Locate the cell with the specified text and output its [x, y] center coordinate. 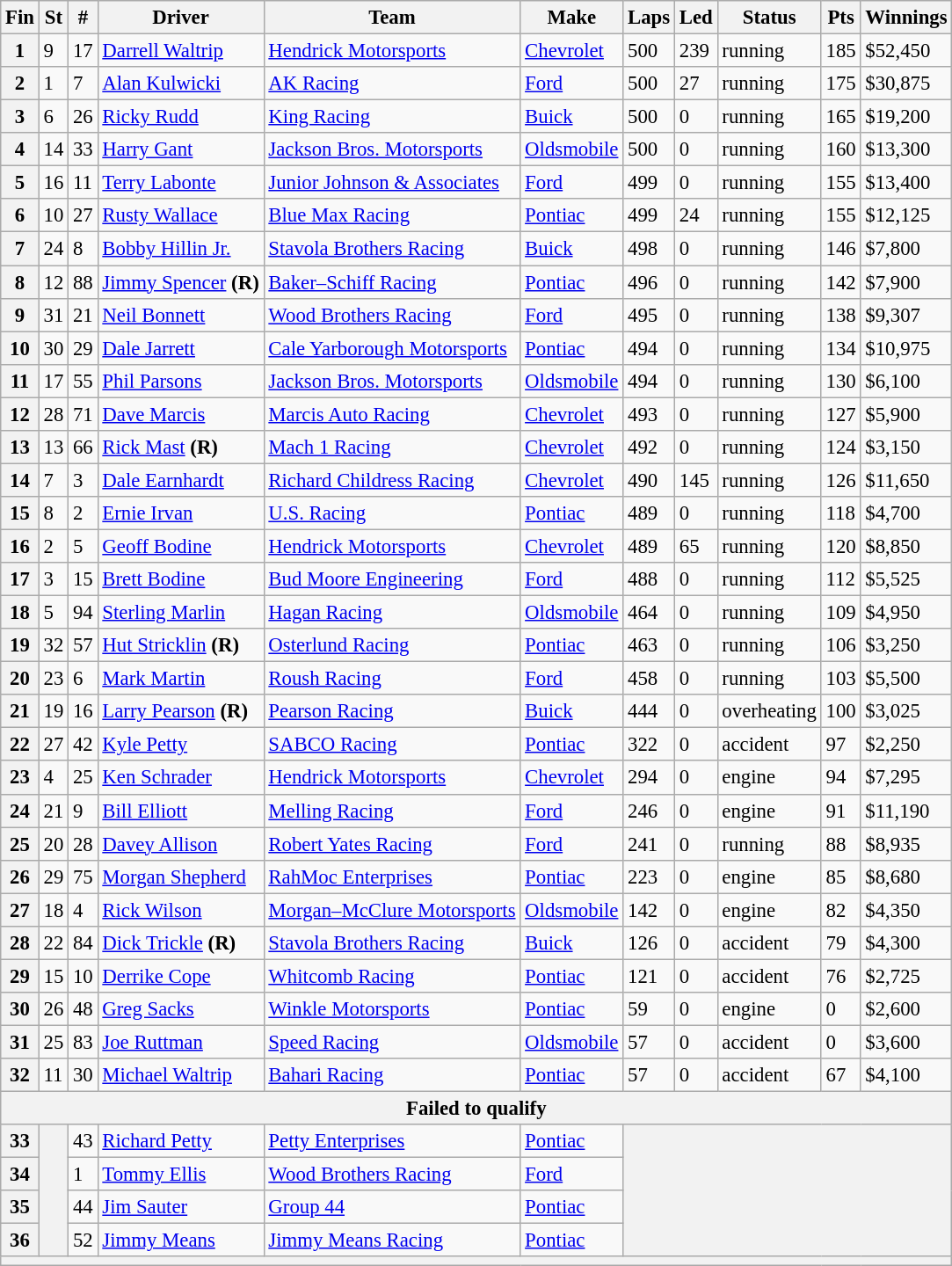
Jimmy Spencer (R) [181, 282]
223 [649, 877]
Laps [649, 18]
Phil Parsons [181, 381]
Status [769, 18]
100 [840, 711]
$8,935 [906, 844]
106 [840, 645]
Pearson Racing [392, 711]
458 [649, 679]
$52,450 [906, 51]
Pts [840, 18]
$4,700 [906, 513]
Baker–Schiff Racing [392, 282]
Bahari Racing [392, 1075]
124 [840, 447]
Winnings [906, 18]
Group 44 [392, 1207]
112 [840, 579]
463 [649, 645]
146 [840, 249]
overheating [769, 711]
$4,350 [906, 910]
Winkle Motorsports [392, 1009]
495 [649, 315]
488 [649, 579]
Ernie Irvan [181, 513]
Darrell Waltrip [181, 51]
Bobby Hillin Jr. [181, 249]
Fin [20, 18]
$3,025 [906, 711]
71 [83, 414]
127 [840, 414]
75 [83, 877]
Jimmy Means Racing [392, 1241]
Bill Elliott [181, 811]
130 [840, 381]
103 [840, 679]
St [53, 18]
$13,400 [906, 183]
$5,900 [906, 414]
AK Racing [392, 84]
$2,250 [906, 745]
Geoff Bodine [181, 546]
464 [649, 613]
$2,725 [906, 976]
85 [840, 877]
Rick Mast (R) [181, 447]
Cale Yarborough Motorsports [392, 348]
Richard Childress Racing [392, 480]
$10,975 [906, 348]
35 [20, 1207]
175 [840, 84]
$3,150 [906, 447]
Neil Bonnett [181, 315]
Bud Moore Engineering [392, 579]
66 [83, 447]
48 [83, 1009]
Mark Martin [181, 679]
76 [840, 976]
$9,307 [906, 315]
121 [649, 976]
496 [649, 282]
Mach 1 Racing [392, 447]
Blue Max Racing [392, 215]
120 [840, 546]
498 [649, 249]
Sterling Marlin [181, 613]
67 [840, 1075]
91 [840, 811]
493 [649, 414]
Roush Racing [392, 679]
$11,190 [906, 811]
246 [649, 811]
Rick Wilson [181, 910]
Dave Marcis [181, 414]
$5,525 [906, 579]
34 [20, 1175]
$11,650 [906, 480]
Make [571, 18]
79 [840, 943]
Hagan Racing [392, 613]
Morgan–McClure Motorsports [392, 910]
Ken Schrader [181, 778]
U.S. Racing [392, 513]
239 [696, 51]
$19,200 [906, 117]
Jim Sauter [181, 1207]
Alan Kulwicki [181, 84]
Larry Pearson (R) [181, 711]
294 [649, 778]
Greg Sacks [181, 1009]
$3,250 [906, 645]
44 [83, 1207]
$7,900 [906, 282]
Joe Ruttman [181, 1042]
Robert Yates Racing [392, 844]
Derrike Cope [181, 976]
444 [649, 711]
Marcis Auto Racing [392, 414]
97 [840, 745]
$4,950 [906, 613]
Michael Waltrip [181, 1075]
$7,800 [906, 249]
Rusty Wallace [181, 215]
Kyle Petty [181, 745]
Melling Racing [392, 811]
$7,295 [906, 778]
Dick Trickle (R) [181, 943]
Dale Jarrett [181, 348]
65 [696, 546]
Davey Allison [181, 844]
$2,600 [906, 1009]
241 [649, 844]
Whitcomb Racing [392, 976]
52 [83, 1241]
160 [840, 149]
Speed Racing [392, 1042]
$30,875 [906, 84]
Junior Johnson & Associates [392, 183]
43 [83, 1141]
134 [840, 348]
Failed to qualify [476, 1109]
$5,500 [906, 679]
$4,300 [906, 943]
# [83, 18]
$8,680 [906, 877]
RahMoc Enterprises [392, 877]
185 [840, 51]
Osterlund Racing [392, 645]
Petty Enterprises [392, 1141]
490 [649, 480]
36 [20, 1241]
Tommy Ellis [181, 1175]
59 [649, 1009]
84 [83, 943]
83 [83, 1042]
Hut Stricklin (R) [181, 645]
Terry Labonte [181, 183]
492 [649, 447]
Jimmy Means [181, 1241]
138 [840, 315]
Harry Gant [181, 149]
Brett Bodine [181, 579]
$8,850 [906, 546]
Ricky Rudd [181, 117]
Team [392, 18]
165 [840, 117]
42 [83, 745]
Led [696, 18]
55 [83, 381]
Richard Petty [181, 1141]
$4,100 [906, 1075]
Dale Earnhardt [181, 480]
82 [840, 910]
Driver [181, 18]
$6,100 [906, 381]
SABCO Racing [392, 745]
109 [840, 613]
118 [840, 513]
322 [649, 745]
Morgan Shepherd [181, 877]
$3,600 [906, 1042]
145 [696, 480]
$13,300 [906, 149]
King Racing [392, 117]
$12,125 [906, 215]
